Determine the [x, y] coordinate at the center of the cell enclosing the given text.  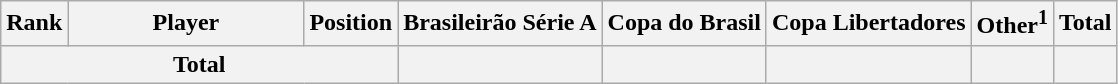
Other1 [1012, 24]
Player [186, 24]
Rank [34, 24]
Position [351, 24]
Brasileirão Série A [500, 24]
Copa do Brasil [684, 24]
Copa Libertadores [868, 24]
